Search for the cell housing the specified text and yield its (X, Y) center coordinate. 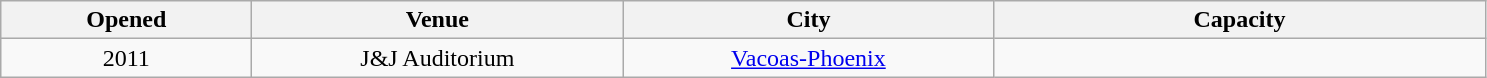
Venue (438, 20)
Capacity (1240, 20)
2011 (126, 58)
City (808, 20)
Vacoas-Phoenix (808, 58)
Opened (126, 20)
J&J Auditorium (438, 58)
